Capture the cell that displays the provided text and extract its (X, Y) central coordinate. 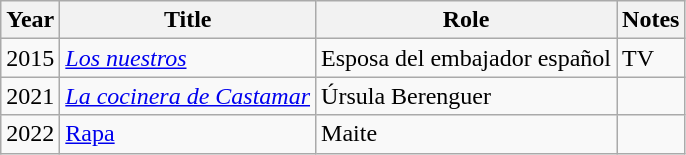
Role (466, 20)
Maite (466, 134)
Esposa del embajador español (466, 58)
2021 (30, 96)
Notes (651, 20)
Title (188, 20)
2015 (30, 58)
Year (30, 20)
2022 (30, 134)
TV (651, 58)
Rapa (188, 134)
La cocinera de Castamar (188, 96)
Los nuestros (188, 58)
Úrsula Berenguer (466, 96)
